Search for the cell housing the specified text and yield its (x, y) center coordinate. 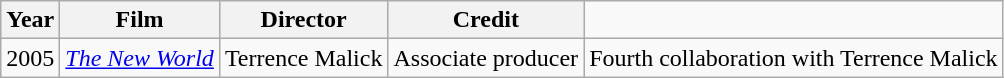
Credit (486, 20)
2005 (30, 58)
Director (304, 20)
Year (30, 20)
Film (140, 20)
The New World (140, 58)
Associate producer (486, 58)
Terrence Malick (304, 58)
Fourth collaboration with Terrence Malick (794, 58)
